Find where the given text appears and provide that cell's center as (X, Y) coordinate. 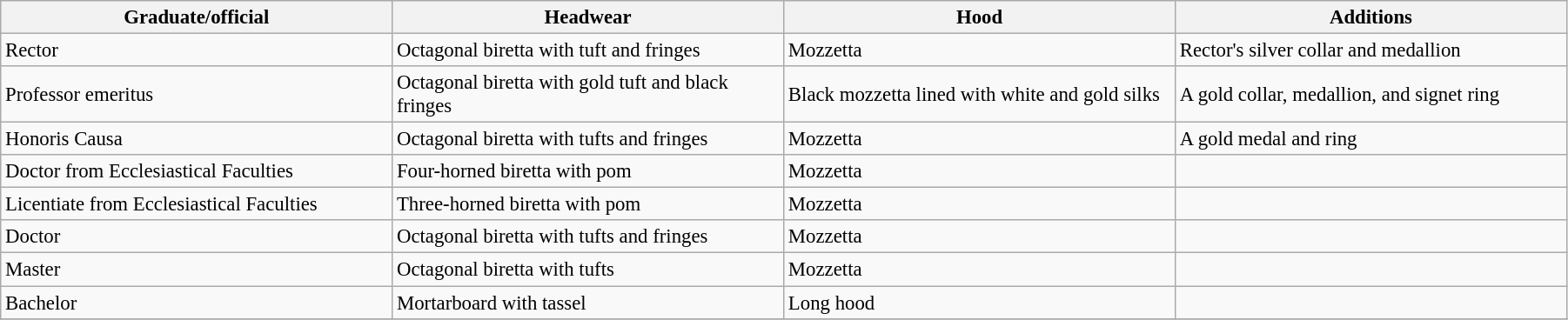
Mortarboard with tassel (588, 303)
Hood (980, 17)
Doctor from Ecclesiastical Faculties (197, 171)
Octagonal biretta with tufts (588, 270)
Black mozzetta lined with white and gold silks (980, 94)
Honoris Causa (197, 139)
Additions (1370, 17)
A gold medal and ring (1370, 139)
A gold collar, medallion, and signet ring (1370, 94)
Rector's silver collar and medallion (1370, 50)
Octagonal biretta with tuft and fringes (588, 50)
Rector (197, 50)
Professor emeritus (197, 94)
Four-horned biretta with pom (588, 171)
Master (197, 270)
Licentiate from Ecclesiastical Faculties (197, 204)
Bachelor (197, 303)
Three-horned biretta with pom (588, 204)
Graduate/official (197, 17)
Long hood (980, 303)
Octagonal biretta with gold tuft and black fringes (588, 94)
Doctor (197, 237)
Headwear (588, 17)
